Output the [x, y] coordinate of the center of the cell containing the given text.  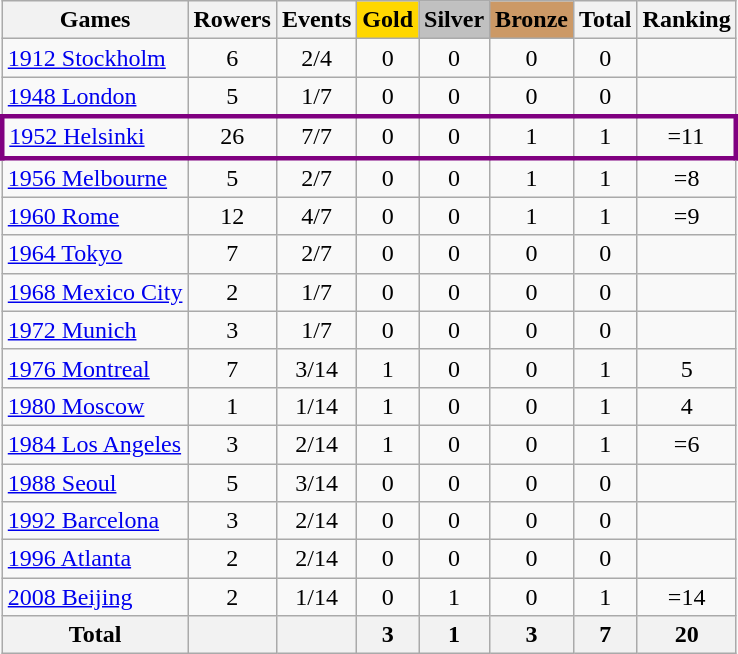
1912 Stockholm [95, 58]
Rowers [232, 20]
4/7 [316, 216]
Bronze [532, 20]
12 [232, 216]
2008 Beijing [95, 597]
1992 Barcelona [95, 521]
7/7 [316, 136]
2/4 [316, 58]
Games [95, 20]
1976 Montreal [95, 368]
1988 Seoul [95, 483]
=14 [686, 597]
=9 [686, 216]
1964 Tokyo [95, 254]
=6 [686, 444]
Ranking [686, 20]
Events [316, 20]
1972 Munich [95, 330]
1960 Rome [95, 216]
Gold [388, 20]
1968 Mexico City [95, 292]
4 [686, 406]
1980 Moscow [95, 406]
=8 [686, 178]
=11 [686, 136]
Silver [454, 20]
1952 Helsinki [95, 136]
1956 Melbourne [95, 178]
6 [232, 58]
1984 Los Angeles [95, 444]
1948 London [95, 97]
1996 Atlanta [95, 559]
20 [686, 635]
26 [232, 136]
